From the cell containing the given text, extract its center point as [x, y] coordinate. 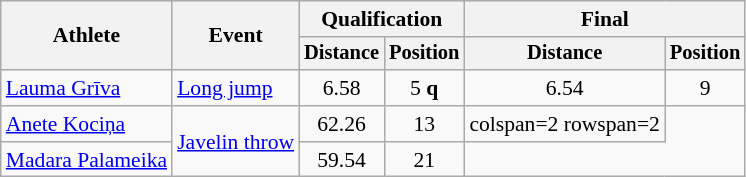
5 q [424, 88]
13 [424, 124]
Anete Kociņa [86, 124]
Lauma Grīva [86, 88]
9 [705, 88]
Qualification [382, 19]
colspan=2 rowspan=2 [564, 124]
62.26 [342, 124]
Event [236, 36]
6.54 [564, 88]
6.58 [342, 88]
Athlete [86, 36]
Final [604, 19]
Long jump [236, 88]
Javelin throw [236, 142]
